Detect which cell encompasses the target text, then output its (x, y) center coordinate. 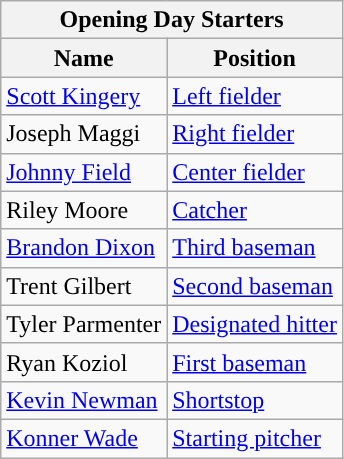
Trent Gilbert (84, 286)
Right fielder (255, 134)
Third baseman (255, 248)
Starting pitcher (255, 438)
Scott Kingery (84, 96)
First baseman (255, 362)
Second baseman (255, 286)
Konner Wade (84, 438)
Riley Moore (84, 210)
Left fielder (255, 96)
Shortstop (255, 400)
Ryan Koziol (84, 362)
Position (255, 58)
Center fielder (255, 172)
Brandon Dixon (84, 248)
Tyler Parmenter (84, 324)
Kevin Newman (84, 400)
Catcher (255, 210)
Designated hitter (255, 324)
Name (84, 58)
Joseph Maggi (84, 134)
Johnny Field (84, 172)
Opening Day Starters (172, 20)
